From the cell containing the given text, extract its center point as (x, y) coordinate. 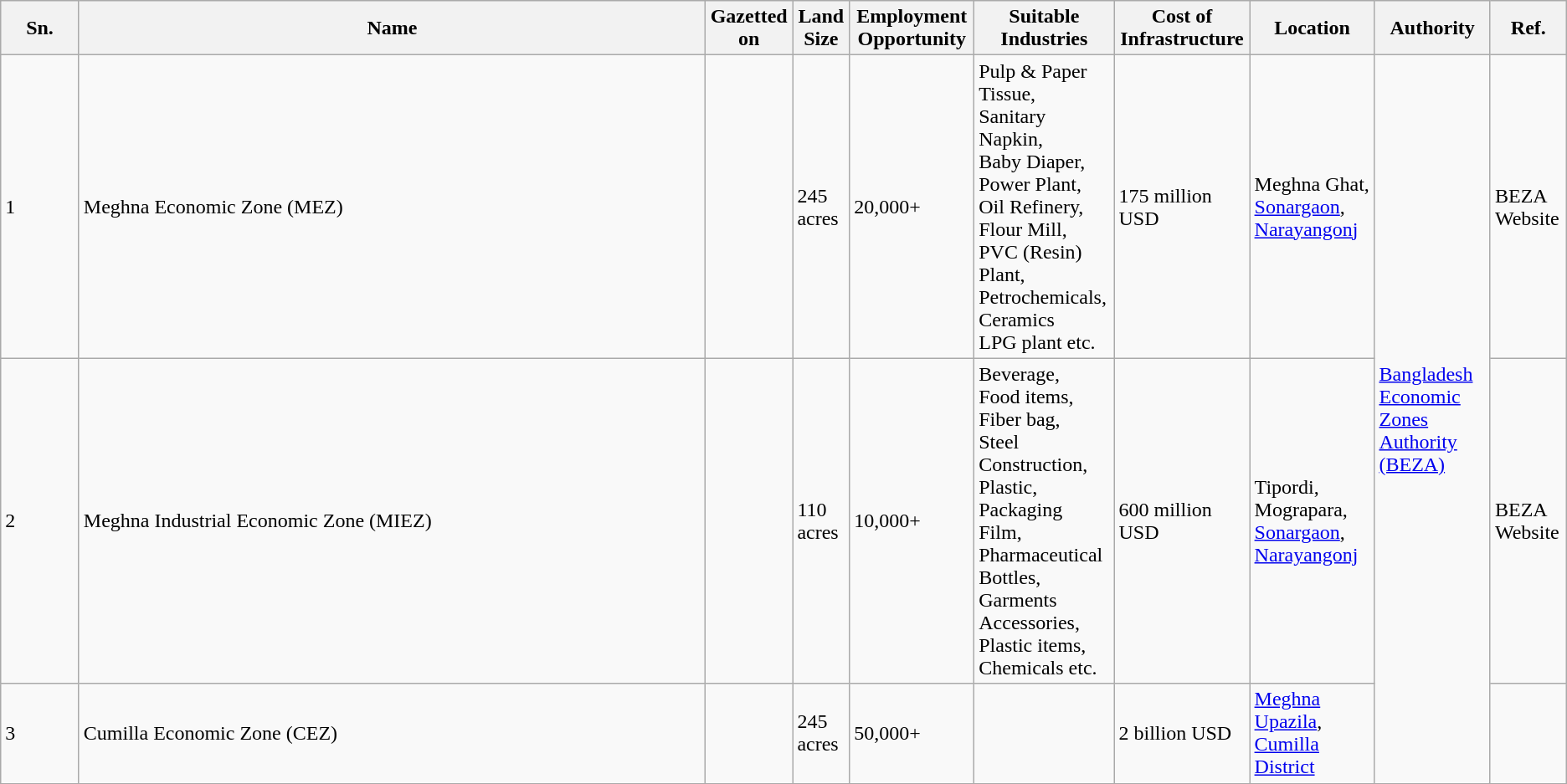
Ref. (1528, 28)
Name (392, 28)
Sn. (40, 28)
Cost of Infrastructure (1182, 28)
Tipordi, Mograpara, Sonargaon, Narayangonj (1313, 520)
Authority (1433, 28)
1 (40, 207)
2 billion USD (1182, 733)
Beverage,Food items,Fiber bag,Steel Construction,Plastic, Packaging Film,Pharmaceutical Bottles,Garments Accessories,Plastic items,Chemicals etc. (1045, 520)
Employment Opportunity (912, 28)
Suitable Industries (1045, 28)
110 acres (821, 520)
20,000+ (912, 207)
175 million USD (1182, 207)
600 million USD (1182, 520)
50,000+ (912, 733)
Land Size (821, 28)
Location (1313, 28)
Bangladesh Economic Zones Authority (BEZA) (1433, 419)
Meghna Ghat, Sonargaon, Narayangonj (1313, 207)
Meghna Economic Zone (MEZ) (392, 207)
Meghna Industrial Economic Zone (MIEZ) (392, 520)
Pulp & PaperTissue,Sanitary Napkin,Baby Diaper,Power Plant,Oil Refinery,Flour Mill,PVC (Resin) Plant,Petrochemicals,CeramicsLPG plant etc. (1045, 207)
10,000+ (912, 520)
Gazetted on (748, 28)
2 (40, 520)
3 (40, 733)
Cumilla Economic Zone (CEZ) (392, 733)
Meghna Upazila, Cumilla District (1313, 733)
